Determine the (X, Y) coordinate at the center of the cell enclosing the given text.  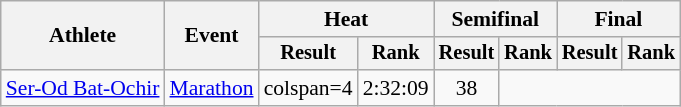
38 (467, 88)
Ser-Od Bat-Ochir (83, 88)
Semifinal (496, 19)
2:32:09 (396, 88)
Heat (346, 19)
Athlete (83, 36)
Final (618, 19)
Event (212, 36)
Marathon (212, 88)
colspan=4 (308, 88)
